Return the (X, Y) coordinate for the center point of the cell that contains the specified text.  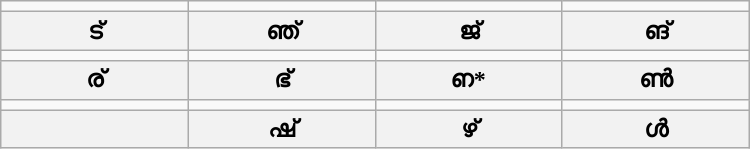
ഴ് (468, 129)
ജ് (468, 31)
ൾ (656, 129)
ങ് (656, 31)
ഭ് (282, 80)
ൺ (656, 80)
ഷ് (282, 129)
ര് (94, 80)
ഞ് (282, 31)
ട് (94, 31)
ഩ* (468, 80)
